Detect which cell encompasses the target text, then output its (x, y) center coordinate. 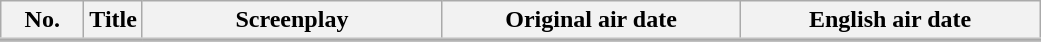
Original air date (590, 21)
English air date (890, 21)
Title (114, 21)
Screenplay (292, 21)
No. (42, 21)
